Return the [X, Y] coordinate for the center point of the cell that contains the specified text.  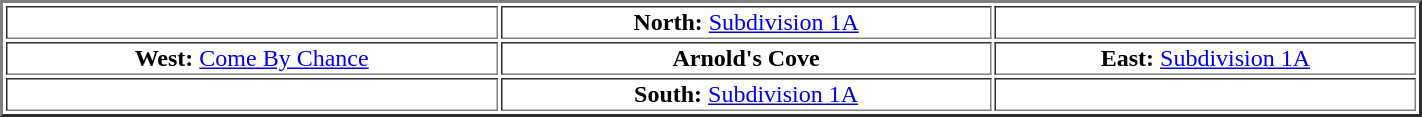
East: Subdivision 1A [1206, 58]
North: Subdivision 1A [746, 22]
West: Come By Chance [252, 58]
South: Subdivision 1A [746, 94]
Arnold's Cove [746, 58]
